Search for the cell housing the specified text and yield its (X, Y) center coordinate. 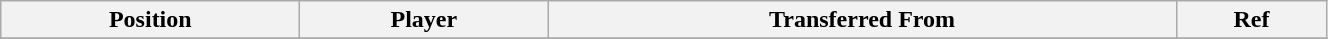
Ref (1251, 20)
Transferred From (862, 20)
Player (424, 20)
Position (150, 20)
